Locate the cell with the specified text and output its (X, Y) center coordinate. 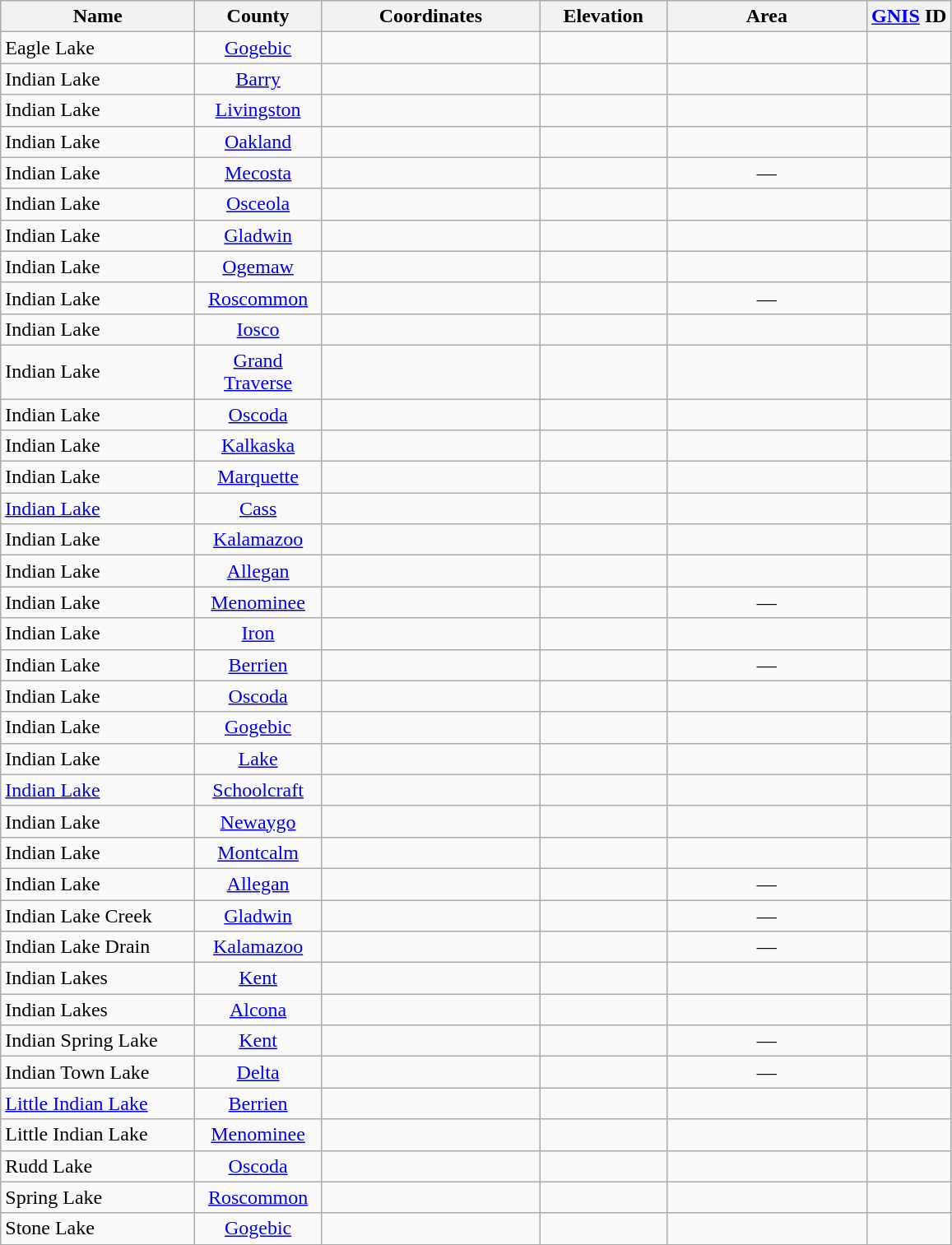
Barry (258, 79)
GNIS ID (909, 16)
Indian Spring Lake (98, 1041)
Ogemaw (258, 267)
Oakland (258, 142)
Stone Lake (98, 1229)
Indian Lake Creek (98, 916)
Rudd Lake (98, 1166)
Newaygo (258, 821)
County (258, 16)
Indian Lake Drain (98, 947)
Cass (258, 509)
Name (98, 16)
Kalkaska (258, 446)
Marquette (258, 477)
Spring Lake (98, 1197)
Iron (258, 634)
Livingston (258, 110)
Area (767, 16)
Lake (258, 759)
Indian Town Lake (98, 1072)
Montcalm (258, 852)
Grand Traverse (258, 372)
Delta (258, 1072)
Osceola (258, 204)
Mecosta (258, 173)
Schoolcraft (258, 790)
Eagle Lake (98, 48)
Coordinates (430, 16)
Elevation (603, 16)
Iosco (258, 329)
Alcona (258, 1010)
